Identify which cell holds the provided text, then report its (x, y) central coordinate. 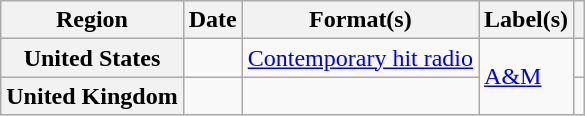
United States (92, 58)
Format(s) (360, 20)
Date (212, 20)
Region (92, 20)
A&M (526, 77)
Contemporary hit radio (360, 58)
Label(s) (526, 20)
United Kingdom (92, 96)
